Output the (x, y) coordinate of the center of the cell containing the given text.  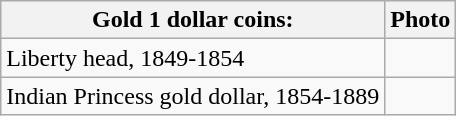
Gold 1 dollar coins: (193, 20)
Liberty head, 1849-1854 (193, 58)
Photo (420, 20)
Indian Princess gold dollar, 1854-1889 (193, 96)
